Return the (x, y) coordinate for the center point of the cell that contains the specified text.  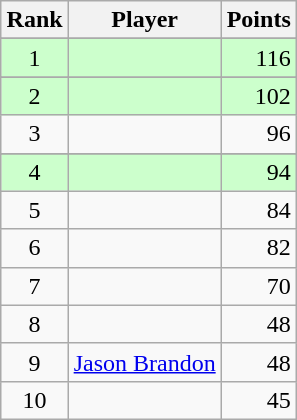
6 (34, 248)
Player (144, 20)
96 (258, 134)
Points (258, 20)
10 (34, 400)
94 (258, 172)
7 (34, 286)
70 (258, 286)
1 (34, 58)
116 (258, 58)
5 (34, 210)
9 (34, 362)
4 (34, 172)
Rank (34, 20)
2 (34, 96)
Jason Brandon (144, 362)
102 (258, 96)
84 (258, 210)
82 (258, 248)
3 (34, 134)
8 (34, 324)
45 (258, 400)
